Locate the cell with the specified text and output its (x, y) center coordinate. 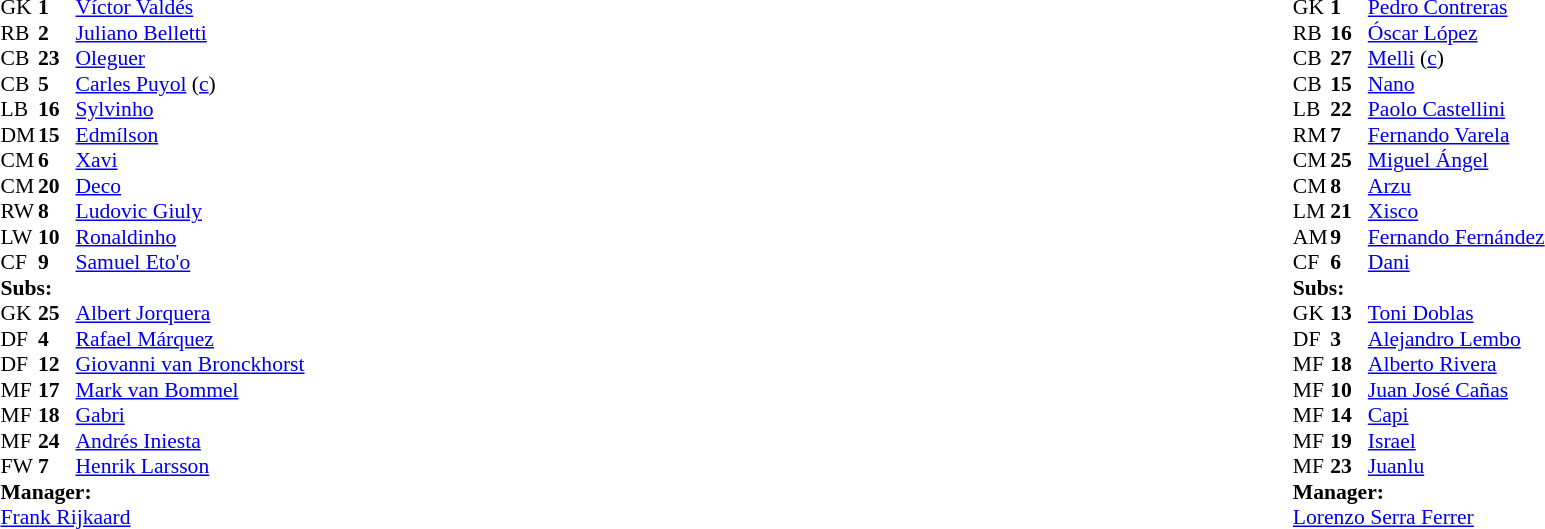
Alberto Rivera (1456, 365)
5 (57, 84)
Ronaldinho (190, 237)
14 (1349, 415)
Miguel Ángel (1456, 161)
Dani (1456, 263)
Samuel Eto'o (190, 263)
Juanlu (1456, 467)
RM (1312, 135)
Xisco (1456, 211)
24 (57, 441)
Rafael Márquez (190, 339)
2 (57, 33)
RW (19, 211)
LW (19, 237)
27 (1349, 59)
17 (57, 390)
Sylvinho (190, 109)
Arzu (1456, 186)
DM (19, 135)
4 (57, 339)
Fernando Fernández (1456, 237)
12 (57, 365)
3 (1349, 339)
Israel (1456, 441)
Oleguer (190, 59)
LM (1312, 211)
Juan José Cañas (1456, 390)
AM (1312, 237)
Ludovic Giuly (190, 211)
19 (1349, 441)
Carles Puyol (c) (190, 84)
22 (1349, 109)
Alejandro Lembo (1456, 339)
13 (1349, 313)
Xavi (190, 161)
Albert Jorquera (190, 313)
21 (1349, 211)
Edmílson (190, 135)
Óscar López (1456, 33)
Juliano Belletti (190, 33)
Giovanni van Bronckhorst (190, 365)
Gabri (190, 415)
FW (19, 467)
Paolo Castellini (1456, 109)
Andrés Iniesta (190, 441)
Capi (1456, 415)
Fernando Varela (1456, 135)
Melli (c) (1456, 59)
Henrik Larsson (190, 467)
Mark van Bommel (190, 390)
Deco (190, 186)
Nano (1456, 84)
20 (57, 186)
Toni Doblas (1456, 313)
